Pinpoint the cell where the given text exists, returning its (x, y) midpoint coordinate. 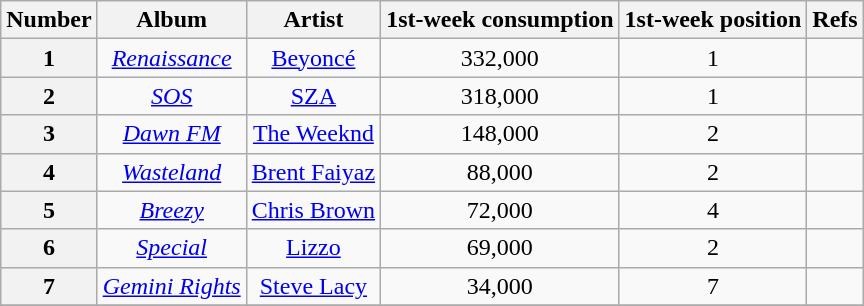
Special (172, 248)
Chris Brown (313, 210)
69,000 (500, 248)
5 (49, 210)
Gemini Rights (172, 286)
Brent Faiyaz (313, 172)
332,000 (500, 58)
The Weeknd (313, 134)
34,000 (500, 286)
Album (172, 20)
Refs (835, 20)
88,000 (500, 172)
Breezy (172, 210)
318,000 (500, 96)
Dawn FM (172, 134)
6 (49, 248)
Lizzo (313, 248)
Steve Lacy (313, 286)
1st-week consumption (500, 20)
Wasteland (172, 172)
SOS (172, 96)
148,000 (500, 134)
Renaissance (172, 58)
3 (49, 134)
Artist (313, 20)
Beyoncé (313, 58)
72,000 (500, 210)
SZA (313, 96)
1st-week position (713, 20)
Number (49, 20)
